Scan for the cell matching the given text and deliver its (X, Y) coordinate at center. 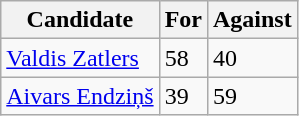
40 (252, 58)
Candidate (80, 20)
58 (183, 58)
For (183, 20)
59 (252, 96)
Valdis Zatlers (80, 58)
Aivars Endziņš (80, 96)
39 (183, 96)
Against (252, 20)
